Scan for the cell matching the given text and deliver its (x, y) coordinate at center. 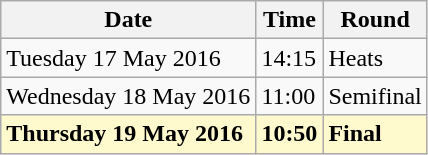
11:00 (290, 96)
Time (290, 20)
14:15 (290, 58)
Thursday 19 May 2016 (128, 134)
Final (375, 134)
Wednesday 18 May 2016 (128, 96)
Tuesday 17 May 2016 (128, 58)
Date (128, 20)
Semifinal (375, 96)
Round (375, 20)
Heats (375, 58)
10:50 (290, 134)
